Find where the given text appears and provide that cell's center as (X, Y) coordinate. 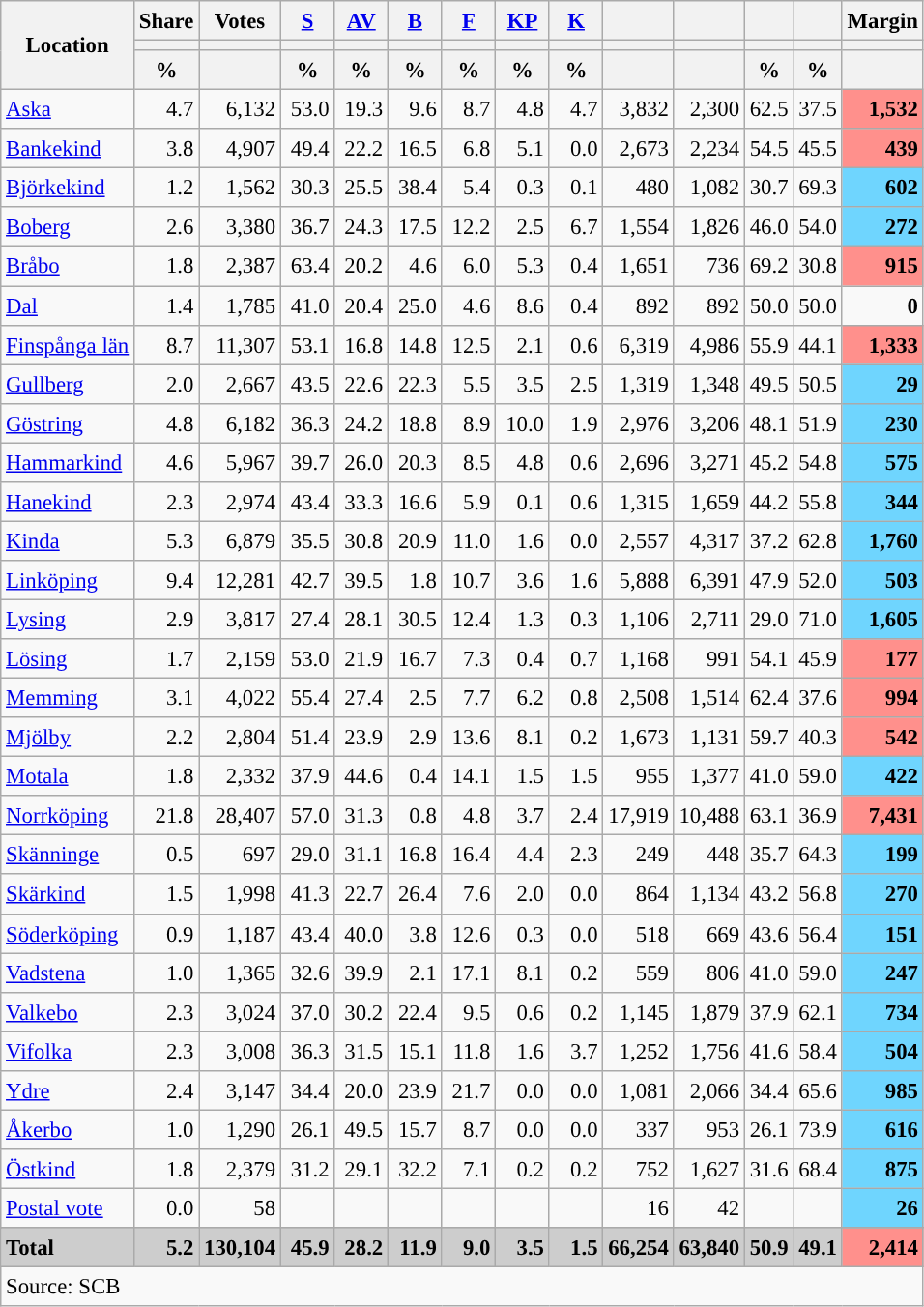
39.7 (307, 462)
1,785 (240, 305)
30.3 (307, 188)
44.1 (818, 344)
2,234 (709, 149)
1,532 (882, 110)
0.9 (166, 934)
Boberg (68, 226)
6.2 (523, 698)
Skänninge (68, 855)
177 (882, 659)
21.8 (166, 816)
50.9 (768, 1247)
Mjölby (68, 737)
0 (882, 305)
2,696 (638, 462)
Share (166, 21)
64.3 (818, 855)
11.8 (469, 1052)
46.0 (768, 226)
Margin (882, 21)
20.3 (416, 462)
1,998 (240, 895)
16.6 (416, 503)
2,066 (709, 1090)
1,315 (638, 503)
Dal (68, 305)
22.3 (416, 385)
Lysing (68, 619)
3.6 (523, 580)
18.8 (416, 423)
29 (882, 385)
10.7 (469, 580)
55.8 (818, 503)
1,252 (638, 1052)
28,407 (240, 816)
45.2 (768, 462)
20.0 (361, 1090)
21.9 (361, 659)
5.1 (523, 149)
14.8 (416, 344)
41.6 (768, 1052)
Total (68, 1247)
503 (882, 580)
7,431 (882, 816)
1,760 (882, 541)
20.2 (361, 267)
1,106 (638, 619)
3,206 (709, 423)
1.4 (166, 305)
2.2 (166, 737)
49.1 (818, 1247)
272 (882, 226)
10,488 (709, 816)
45.5 (818, 149)
56.4 (818, 934)
Söderköping (68, 934)
439 (882, 149)
69.2 (768, 267)
38.4 (416, 188)
0.5 (166, 855)
71.0 (818, 619)
3,147 (240, 1090)
2,667 (240, 385)
KP (523, 21)
6,391 (709, 580)
344 (882, 503)
19.3 (361, 110)
22.2 (361, 149)
24.3 (361, 226)
6,319 (638, 344)
2,414 (882, 1247)
Björkekind (68, 188)
31.6 (768, 1170)
57.0 (307, 816)
1,879 (709, 1011)
736 (709, 267)
37.6 (818, 698)
12.2 (469, 226)
1,826 (709, 226)
1.9 (576, 423)
1,605 (882, 619)
1,365 (240, 973)
6.8 (469, 149)
2,673 (638, 149)
915 (882, 267)
1,377 (709, 777)
1,562 (240, 188)
31.3 (361, 816)
559 (638, 973)
Östkind (68, 1170)
130,104 (240, 1247)
Bankekind (68, 149)
Hammarkind (68, 462)
28.2 (361, 1247)
51.9 (818, 423)
24.2 (361, 423)
7.3 (469, 659)
K (576, 21)
22.7 (361, 895)
3,832 (638, 110)
1,659 (709, 503)
616 (882, 1129)
B (416, 21)
1.2 (166, 188)
16.4 (469, 855)
Source: SCB (462, 1288)
575 (882, 462)
1,554 (638, 226)
1,145 (638, 1011)
6,879 (240, 541)
5.4 (469, 188)
52.0 (818, 580)
17.5 (416, 226)
9.4 (166, 580)
955 (638, 777)
3.1 (166, 698)
44.6 (361, 777)
68.4 (818, 1170)
Valkebo (68, 1011)
1,187 (240, 934)
1,651 (638, 267)
3,817 (240, 619)
9.5 (469, 1011)
1,082 (709, 188)
Bråbo (68, 267)
0.7 (576, 659)
51.4 (307, 737)
58.4 (818, 1052)
40.3 (818, 737)
669 (709, 934)
63,840 (709, 1247)
30.2 (361, 1011)
199 (882, 855)
5,967 (240, 462)
5.5 (469, 385)
Kinda (68, 541)
1,134 (709, 895)
30.7 (768, 188)
2,557 (638, 541)
Hanekind (68, 503)
35.5 (307, 541)
25.5 (361, 188)
1,514 (709, 698)
31.5 (361, 1052)
31.2 (307, 1170)
1.7 (166, 659)
1,333 (882, 344)
3,380 (240, 226)
Location (68, 45)
8.5 (469, 462)
4.4 (523, 855)
15.1 (416, 1052)
2,974 (240, 503)
752 (638, 1170)
4,907 (240, 149)
602 (882, 188)
54.1 (768, 659)
Postal vote (68, 1208)
Aska (68, 110)
734 (882, 1011)
12.6 (469, 934)
26.4 (416, 895)
806 (709, 973)
Motala (68, 777)
3,024 (240, 1011)
Vifolka (68, 1052)
5.9 (469, 503)
21.7 (469, 1090)
230 (882, 423)
26.0 (361, 462)
14.1 (469, 777)
26 (882, 1208)
875 (882, 1170)
13.6 (469, 737)
1,131 (709, 737)
5,888 (638, 580)
47.9 (768, 580)
37.2 (768, 541)
22.6 (361, 385)
6.0 (469, 267)
1,319 (638, 385)
270 (882, 895)
69.3 (818, 188)
36.7 (307, 226)
5.2 (166, 1247)
55.4 (307, 698)
62.8 (818, 541)
Memming (68, 698)
56.8 (818, 895)
1,627 (709, 1170)
2,159 (240, 659)
37.0 (307, 1011)
Skärkind (68, 895)
864 (638, 895)
F (469, 21)
1,673 (638, 737)
7.1 (469, 1170)
3,008 (240, 1052)
43.5 (307, 385)
Votes (240, 21)
22.4 (416, 1011)
65.6 (818, 1090)
15.7 (416, 1129)
54.0 (818, 226)
28.1 (361, 619)
1,081 (638, 1090)
39.5 (361, 580)
32.2 (416, 1170)
16.5 (416, 149)
32.6 (307, 973)
16.7 (416, 659)
42 (709, 1208)
11.9 (416, 1247)
25.0 (416, 305)
11.0 (469, 541)
Göstring (68, 423)
542 (882, 737)
422 (882, 777)
33.3 (361, 503)
1.3 (523, 619)
36.9 (818, 816)
7.7 (469, 698)
43.6 (768, 934)
62.5 (768, 110)
3,271 (709, 462)
8.9 (469, 423)
Lösing (68, 659)
953 (709, 1129)
40.0 (361, 934)
Vadstena (68, 973)
2,332 (240, 777)
16 (638, 1208)
Ydre (68, 1090)
985 (882, 1090)
2,300 (709, 110)
2,387 (240, 267)
994 (882, 698)
AV (361, 21)
6,182 (240, 423)
1,290 (240, 1129)
991 (709, 659)
1,168 (638, 659)
59.7 (768, 737)
518 (638, 934)
54.8 (818, 462)
39.9 (361, 973)
53.1 (307, 344)
49.4 (307, 149)
Åkerbo (68, 1129)
63.1 (768, 816)
697 (240, 855)
9.0 (469, 1247)
12,281 (240, 580)
2,804 (240, 737)
6,132 (240, 110)
62.1 (818, 1011)
12.5 (469, 344)
2,379 (240, 1170)
480 (638, 188)
2,976 (638, 423)
58 (240, 1208)
17.1 (469, 973)
9.6 (416, 110)
66,254 (638, 1247)
2,711 (709, 619)
2,508 (638, 698)
17,919 (638, 816)
55.9 (768, 344)
4,986 (709, 344)
54.5 (768, 149)
63.4 (307, 267)
37.5 (818, 110)
44.2 (768, 503)
41.3 (307, 895)
20.9 (416, 541)
448 (709, 855)
30.5 (416, 619)
Linköping (68, 580)
504 (882, 1052)
249 (638, 855)
151 (882, 934)
29.1 (361, 1170)
4,022 (240, 698)
43.2 (768, 895)
42.7 (307, 580)
31.1 (361, 855)
73.9 (818, 1129)
48.1 (768, 423)
2.6 (166, 226)
50.5 (818, 385)
62.4 (768, 698)
12.4 (469, 619)
Norrköping (68, 816)
10.0 (523, 423)
337 (638, 1129)
20.4 (361, 305)
247 (882, 973)
11,307 (240, 344)
Gullberg (68, 385)
1,348 (709, 385)
6.7 (576, 226)
Finspånga län (68, 344)
8.6 (523, 305)
1,756 (709, 1052)
4,317 (709, 541)
7.6 (469, 895)
S (307, 21)
35.7 (768, 855)
